Locate the cell with the specified text and output its (X, Y) center coordinate. 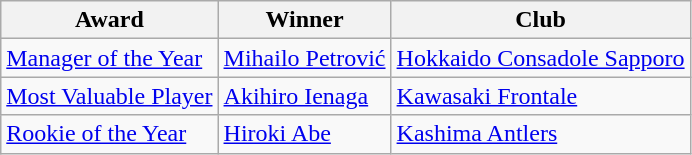
Award (110, 20)
Kawasaki Frontale (540, 96)
Most Valuable Player (110, 96)
Rookie of the Year (110, 134)
Manager of the Year (110, 58)
Mihailo Petrović (304, 58)
Hokkaido Consadole Sapporo (540, 58)
Kashima Antlers (540, 134)
Akihiro Ienaga (304, 96)
Winner (304, 20)
Club (540, 20)
Hiroki Abe (304, 134)
